Pinpoint the cell where the given text exists, returning its (X, Y) midpoint coordinate. 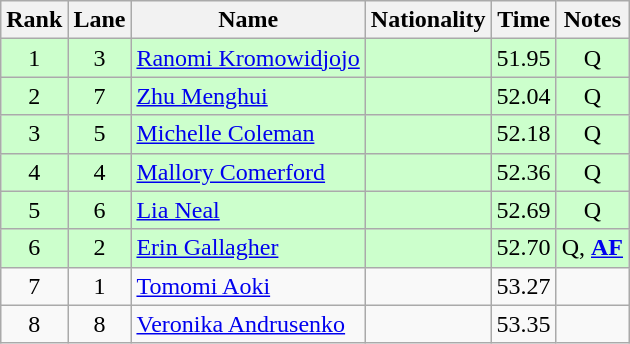
Erin Gallagher (248, 248)
Time (524, 20)
53.27 (524, 286)
Rank (34, 20)
Michelle Coleman (248, 134)
Q, AF (592, 248)
52.18 (524, 134)
Name (248, 20)
Veronika Andrusenko (248, 324)
Nationality (428, 20)
Lane (100, 20)
52.36 (524, 172)
Notes (592, 20)
Zhu Menghui (248, 96)
Tomomi Aoki (248, 286)
Mallory Comerford (248, 172)
Lia Neal (248, 210)
Ranomi Kromowidjojo (248, 58)
53.35 (524, 324)
52.69 (524, 210)
52.04 (524, 96)
51.95 (524, 58)
52.70 (524, 248)
